Provide the [x, y] coordinate of the cell's center where the given text is located.  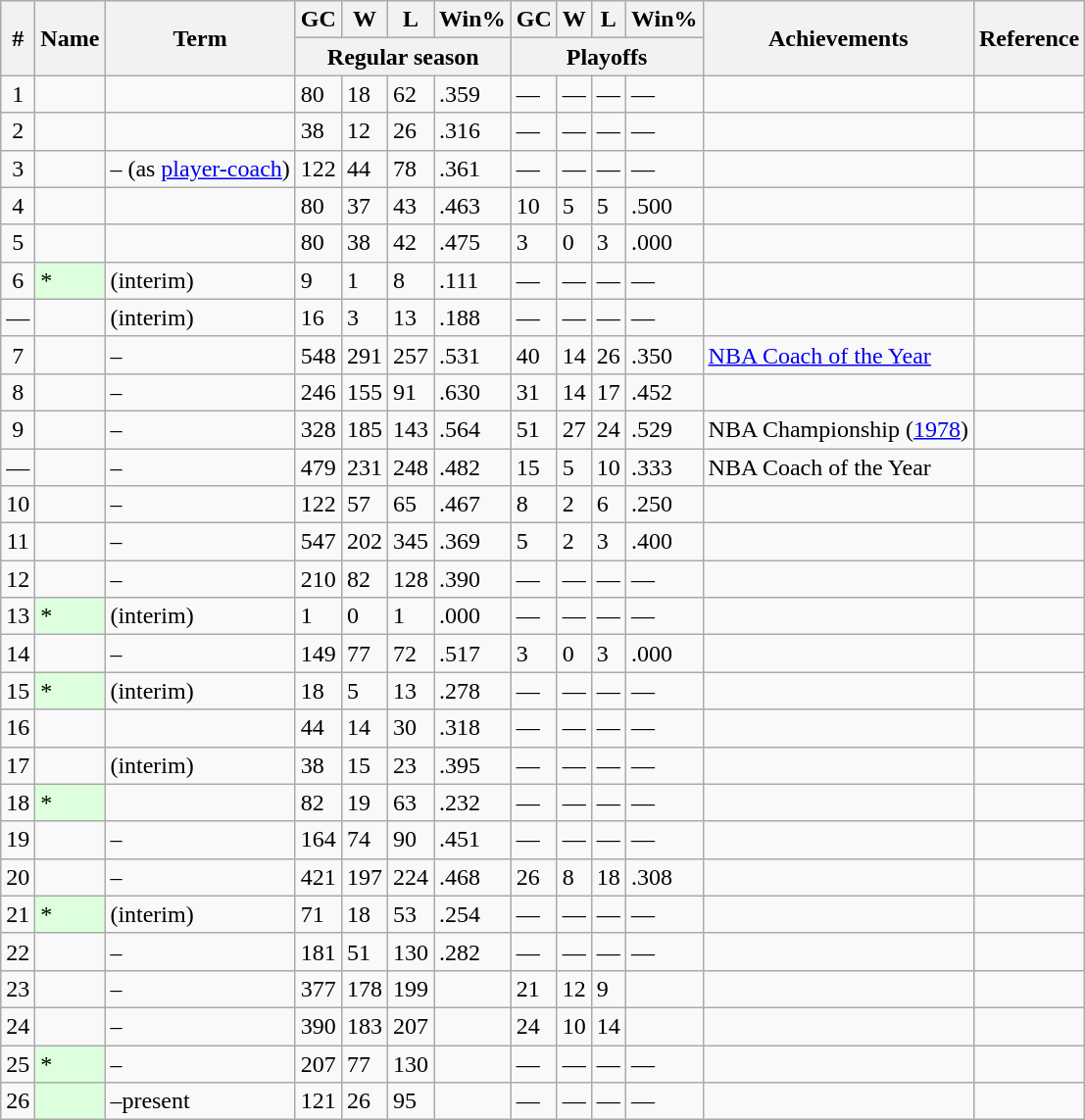
# [18, 38]
.350 [665, 355]
185 [365, 429]
25 [18, 1063]
57 [365, 505]
– (as player-coach) [200, 169]
390 [318, 1026]
.316 [472, 131]
.517 [472, 654]
.451 [472, 840]
231 [365, 467]
.452 [665, 392]
164 [318, 840]
377 [318, 989]
NBA Championship (1978) [838, 429]
183 [365, 1026]
479 [318, 467]
–present [200, 1101]
.318 [472, 728]
Reference [1029, 38]
.529 [665, 429]
.468 [472, 877]
345 [410, 542]
.333 [665, 467]
.395 [472, 765]
547 [318, 542]
.111 [472, 280]
Achievements [838, 38]
.564 [472, 429]
91 [410, 392]
30 [410, 728]
4 [18, 206]
27 [574, 429]
421 [318, 877]
Name [71, 38]
.232 [472, 803]
.250 [665, 505]
74 [365, 840]
199 [410, 989]
.308 [665, 877]
72 [410, 654]
62 [410, 94]
Regular season [403, 57]
43 [410, 206]
.500 [665, 206]
181 [318, 951]
.390 [472, 579]
291 [365, 355]
.278 [472, 691]
40 [533, 355]
.359 [472, 94]
197 [365, 877]
224 [410, 877]
178 [365, 989]
20 [18, 877]
11 [18, 542]
.467 [472, 505]
65 [410, 505]
.282 [472, 951]
.400 [665, 542]
149 [318, 654]
7 [18, 355]
78 [410, 169]
71 [318, 914]
328 [318, 429]
.475 [472, 243]
Playoffs [607, 57]
155 [365, 392]
90 [410, 840]
128 [410, 579]
.188 [472, 317]
548 [318, 355]
.630 [472, 392]
.361 [472, 169]
.531 [472, 355]
95 [410, 1101]
248 [410, 467]
22 [18, 951]
31 [533, 392]
.463 [472, 206]
143 [410, 429]
63 [410, 803]
246 [318, 392]
Term [200, 38]
42 [410, 243]
53 [410, 914]
.482 [472, 467]
121 [318, 1101]
.369 [472, 542]
210 [318, 579]
37 [365, 206]
202 [365, 542]
.254 [472, 914]
257 [410, 355]
